Return (X, Y) of the center of cell containing provided text 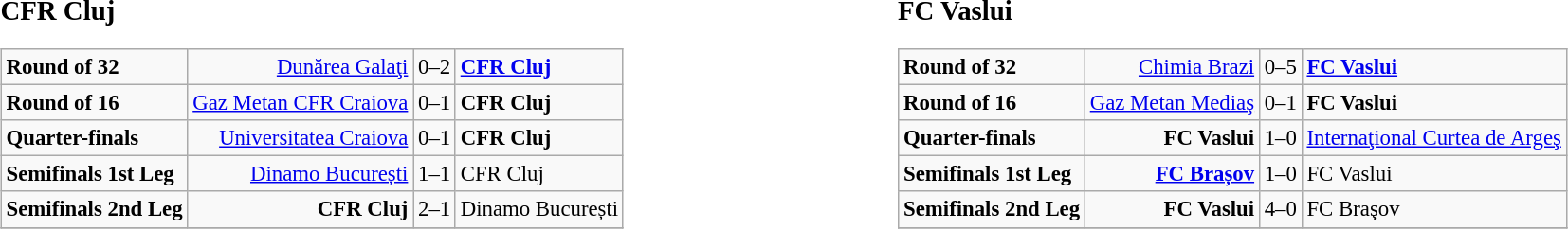
2–1 (434, 209)
FC Brașov (1172, 174)
Internaţional Curtea de Argeş (1433, 138)
0–2 (434, 67)
Gaz Metan CFR Craiova (301, 103)
Gaz Metan Mediaş (1172, 103)
Universitatea Craiova (301, 138)
Chimia Brazi (1172, 67)
1–1 (434, 174)
Dunărea Galaţi (301, 67)
FC Braşov (1433, 209)
4–0 (1280, 209)
0–5 (1280, 67)
